Pinpoint the cell where the given text exists, returning its (x, y) midpoint coordinate. 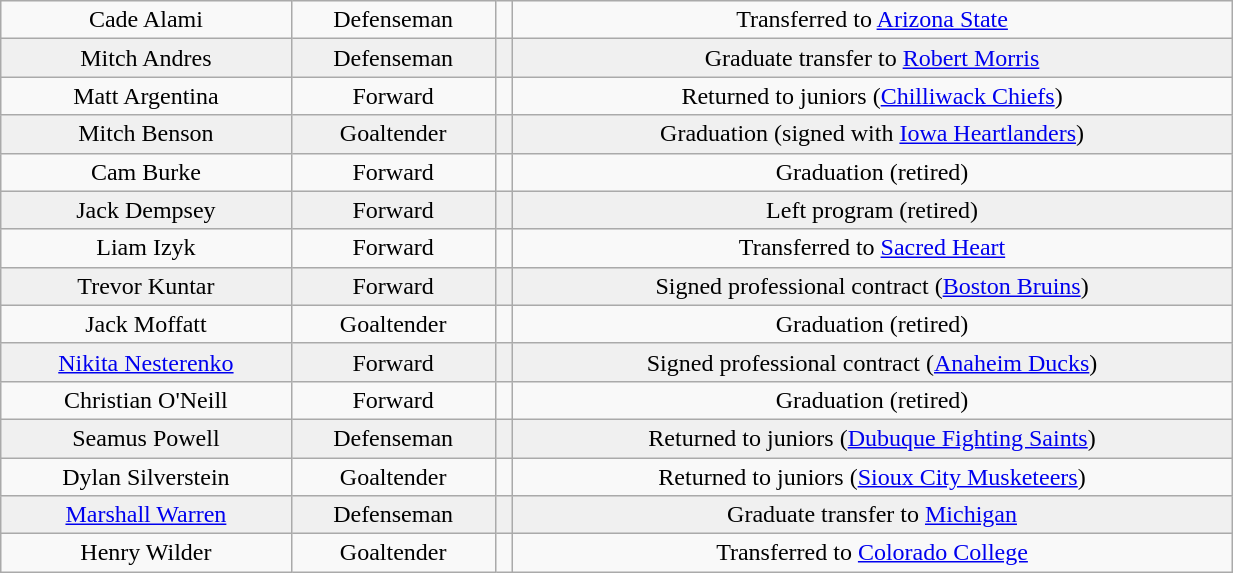
Liam Izyk (146, 248)
Mitch Andres (146, 58)
Transferred to Colorado College (872, 553)
Transferred to Sacred Heart (872, 248)
Marshall Warren (146, 515)
Christian O'Neill (146, 400)
Graduation (signed with Iowa Heartlanders) (872, 134)
Trevor Kuntar (146, 286)
Henry Wilder (146, 553)
Nikita Nesterenko (146, 362)
Transferred to Arizona State (872, 20)
Graduate transfer to Michigan (872, 515)
Mitch Benson (146, 134)
Seamus Powell (146, 438)
Returned to juniors (Dubuque Fighting Saints) (872, 438)
Returned to juniors (Chilliwack Chiefs) (872, 96)
Matt Argentina (146, 96)
Dylan Silverstein (146, 477)
Returned to juniors (Sioux City Musketeers) (872, 477)
Cade Alami (146, 20)
Signed professional contract (Anaheim Ducks) (872, 362)
Left program (retired) (872, 210)
Graduate transfer to Robert Morris (872, 58)
Cam Burke (146, 172)
Jack Moffatt (146, 324)
Signed professional contract (Boston Bruins) (872, 286)
Jack Dempsey (146, 210)
